Return the [X, Y] coordinate for the center point of the cell that contains the specified text.  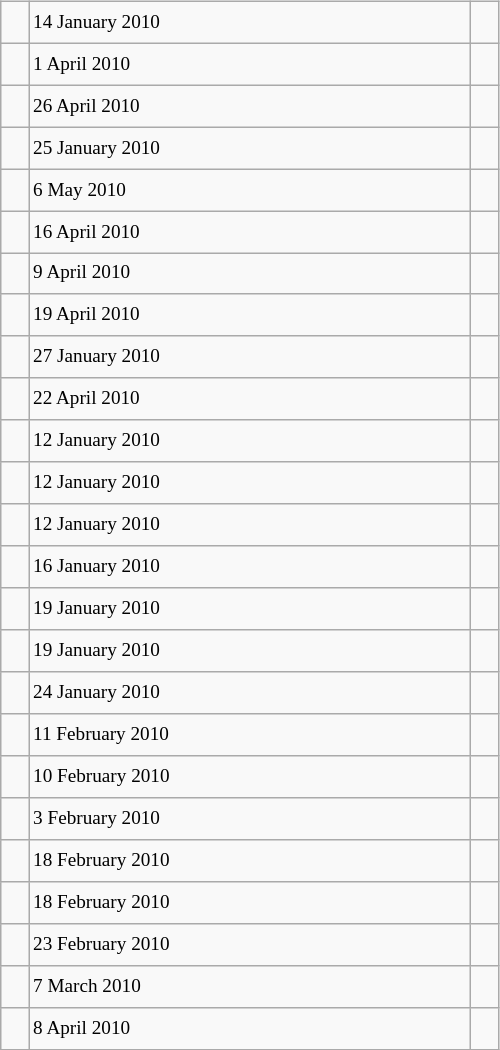
16 January 2010 [249, 567]
22 April 2010 [249, 399]
3 February 2010 [249, 819]
16 April 2010 [249, 232]
25 January 2010 [249, 148]
11 February 2010 [249, 735]
1 April 2010 [249, 64]
10 February 2010 [249, 777]
19 April 2010 [249, 315]
7 March 2010 [249, 986]
23 February 2010 [249, 944]
8 April 2010 [249, 1028]
24 January 2010 [249, 693]
6 May 2010 [249, 190]
27 January 2010 [249, 357]
9 April 2010 [249, 274]
14 January 2010 [249, 22]
26 April 2010 [249, 106]
